Return (X, Y) of the center of cell containing provided text 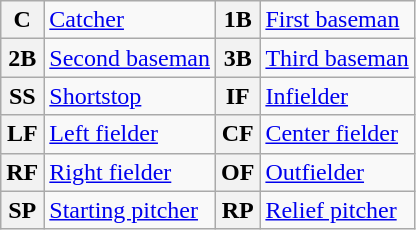
SS (22, 96)
CF (237, 134)
Center fielder (337, 134)
OF (237, 172)
SP (22, 210)
Right fielder (130, 172)
Infielder (337, 96)
IF (237, 96)
1B (237, 20)
Relief pitcher (337, 210)
Second baseman (130, 58)
2B (22, 58)
Left fielder (130, 134)
Shortstop (130, 96)
Third baseman (337, 58)
Catcher (130, 20)
First baseman (337, 20)
RP (237, 210)
3B (237, 58)
RF (22, 172)
C (22, 20)
Starting pitcher (130, 210)
Outfielder (337, 172)
LF (22, 134)
